From the cell containing the given text, extract its center point as (X, Y) coordinate. 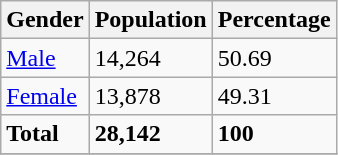
50.69 (274, 58)
Population (150, 20)
28,142 (150, 134)
Gender (45, 20)
Male (45, 58)
49.31 (274, 96)
100 (274, 134)
Total (45, 134)
14,264 (150, 58)
Percentage (274, 20)
Female (45, 96)
13,878 (150, 96)
